Provide the (X, Y) coordinate of the cell's center where the given text is located.  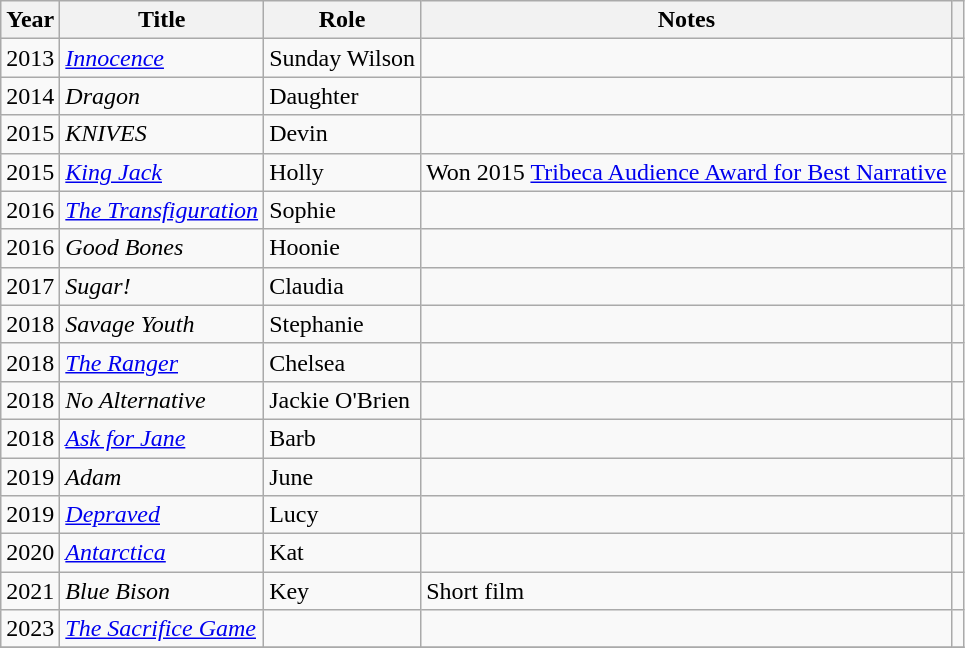
Adam (162, 477)
No Alternative (162, 400)
Blue Bison (162, 591)
Kat (342, 553)
2023 (30, 629)
Chelsea (342, 362)
Sophie (342, 210)
Title (162, 20)
King Jack (162, 172)
Hoonie (342, 248)
Jackie O'Brien (342, 400)
2014 (30, 96)
Key (342, 591)
Depraved (162, 515)
2017 (30, 286)
2020 (30, 553)
Notes (686, 20)
Ask for Jane (162, 438)
The Transfiguration (162, 210)
Role (342, 20)
Antarctica (162, 553)
June (342, 477)
2021 (30, 591)
Sugar! (162, 286)
Devin (342, 134)
Stephanie (342, 324)
Barb (342, 438)
The Ranger (162, 362)
Short film (686, 591)
Dragon (162, 96)
Daughter (342, 96)
KNIVES (162, 134)
Savage Youth (162, 324)
Lucy (342, 515)
Holly (342, 172)
Sunday Wilson (342, 58)
Year (30, 20)
Innocence (162, 58)
Good Bones (162, 248)
The Sacrifice Game (162, 629)
Claudia (342, 286)
Won 2015 Tribeca Audience Award for Best Narrative (686, 172)
2013 (30, 58)
